Pinpoint the cell where the given text exists, returning its [X, Y] midpoint coordinate. 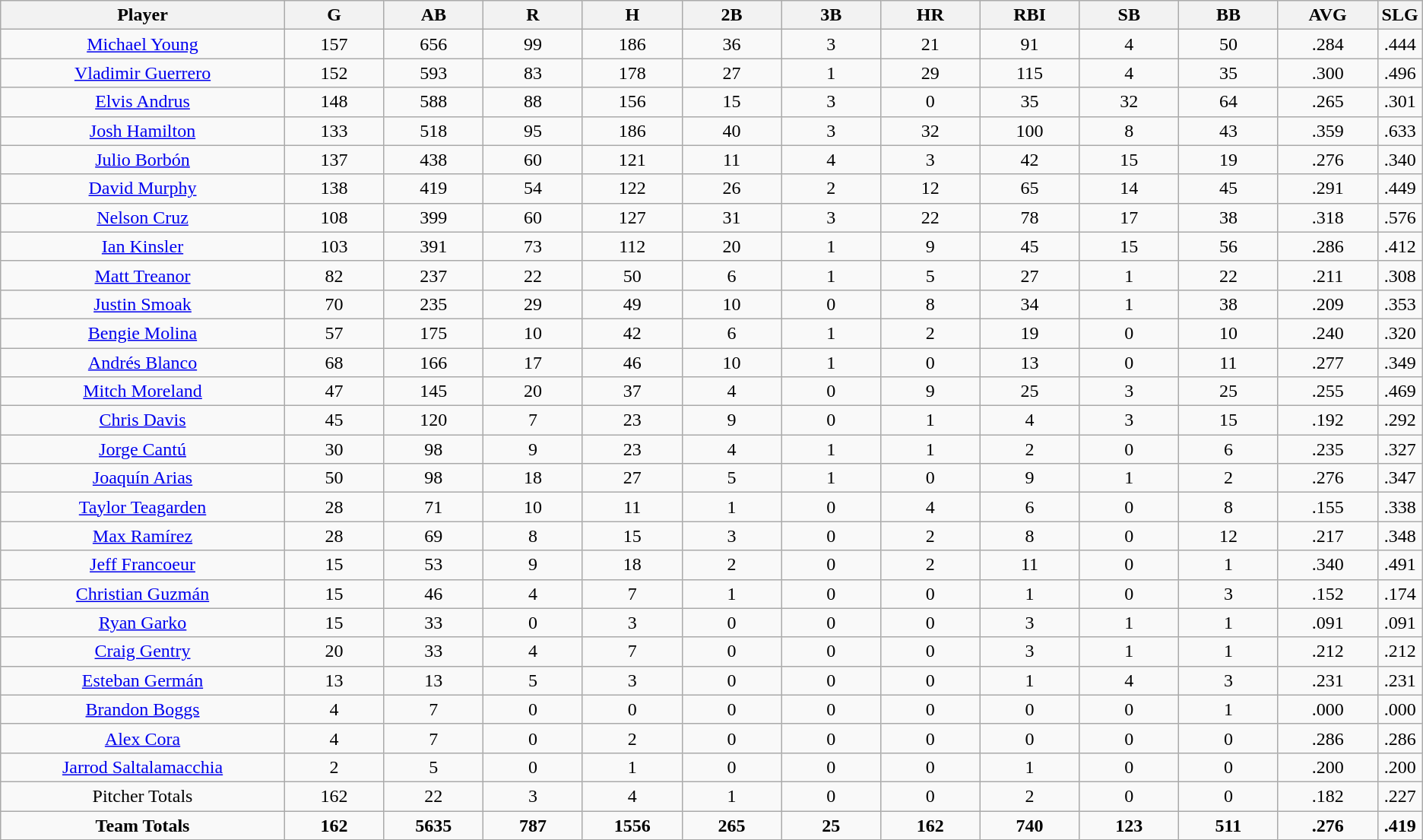
.284 [1327, 44]
175 [433, 333]
112 [632, 246]
Andrés Blanco [143, 363]
.491 [1400, 565]
70 [334, 304]
40 [731, 131]
21 [930, 44]
.182 [1327, 796]
237 [433, 275]
Matt Treanor [143, 275]
26 [731, 189]
.155 [1327, 507]
47 [334, 391]
137 [334, 160]
AVG [1327, 15]
G [334, 15]
Jarrod Saltalamacchia [143, 767]
91 [1029, 44]
2B [731, 15]
.277 [1327, 363]
.217 [1327, 536]
.496 [1400, 73]
Vladimir Guerrero [143, 73]
.300 [1327, 73]
593 [433, 73]
Esteban Germán [143, 680]
.576 [1400, 217]
511 [1228, 825]
438 [433, 160]
.347 [1400, 478]
Brandon Boggs [143, 709]
73 [534, 246]
1556 [632, 825]
71 [433, 507]
133 [334, 131]
.327 [1400, 449]
54 [534, 189]
148 [334, 102]
69 [433, 536]
64 [1228, 102]
588 [433, 102]
.240 [1327, 333]
Max Ramírez [143, 536]
99 [534, 44]
Elvis Andrus [143, 102]
Mitch Moreland [143, 391]
.444 [1400, 44]
49 [632, 304]
419 [433, 189]
Michael Young [143, 44]
.192 [1327, 420]
115 [1029, 73]
68 [334, 363]
145 [433, 391]
178 [632, 73]
SLG [1400, 15]
.308 [1400, 275]
.349 [1400, 363]
100 [1029, 131]
Alex Cora [143, 738]
Taylor Teagarden [143, 507]
.348 [1400, 536]
David Murphy [143, 189]
56 [1228, 246]
3B [832, 15]
.419 [1400, 825]
.235 [1327, 449]
Justin Smoak [143, 304]
78 [1029, 217]
53 [433, 565]
AB [433, 15]
235 [433, 304]
.338 [1400, 507]
.469 [1400, 391]
Ryan Garko [143, 623]
R [534, 15]
.292 [1400, 420]
H [632, 15]
83 [534, 73]
121 [632, 160]
Bengie Molina [143, 333]
Chris Davis [143, 420]
.318 [1327, 217]
Joaquín Arias [143, 478]
.412 [1400, 246]
5635 [433, 825]
95 [534, 131]
122 [632, 189]
BB [1228, 15]
265 [731, 825]
.633 [1400, 131]
138 [334, 189]
.152 [1327, 594]
391 [433, 246]
Ian Kinsler [143, 246]
103 [334, 246]
127 [632, 217]
.449 [1400, 189]
.174 [1400, 594]
123 [1130, 825]
.227 [1400, 796]
31 [731, 217]
108 [334, 217]
82 [334, 275]
65 [1029, 189]
.265 [1327, 102]
.359 [1327, 131]
152 [334, 73]
120 [433, 420]
43 [1228, 131]
57 [334, 333]
14 [1130, 189]
Team Totals [143, 825]
Josh Hamilton [143, 131]
HR [930, 15]
399 [433, 217]
.301 [1400, 102]
Julio Borbón [143, 160]
.209 [1327, 304]
37 [632, 391]
Player [143, 15]
88 [534, 102]
156 [632, 102]
Christian Guzmán [143, 594]
.353 [1400, 304]
Craig Gentry [143, 651]
740 [1029, 825]
34 [1029, 304]
518 [433, 131]
157 [334, 44]
SB [1130, 15]
30 [334, 449]
.291 [1327, 189]
.320 [1400, 333]
656 [433, 44]
Jorge Cantú [143, 449]
Pitcher Totals [143, 796]
Jeff Francoeur [143, 565]
166 [433, 363]
787 [534, 825]
36 [731, 44]
.211 [1327, 275]
Nelson Cruz [143, 217]
RBI [1029, 15]
.255 [1327, 391]
